Determine the [x, y] coordinate at the center of the cell enclosing the given text.  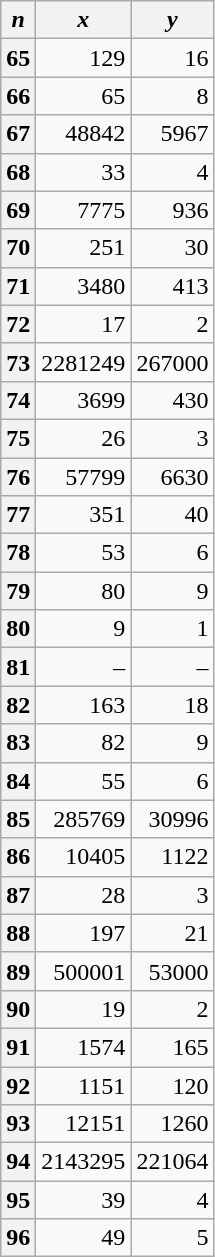
96 [18, 1238]
5967 [172, 134]
39 [84, 1200]
57799 [84, 477]
251 [84, 248]
12151 [84, 1124]
33 [84, 172]
3480 [84, 286]
1151 [84, 1085]
87 [18, 895]
73 [18, 362]
40 [172, 515]
1122 [172, 857]
30 [172, 248]
95 [18, 1200]
1574 [84, 1047]
85 [18, 819]
86 [18, 857]
67 [18, 134]
55 [84, 781]
74 [18, 400]
28 [84, 895]
71 [18, 286]
83 [18, 743]
3699 [84, 400]
n [18, 20]
88 [18, 933]
2281249 [84, 362]
77 [18, 515]
430 [172, 400]
10405 [84, 857]
90 [18, 1009]
84 [18, 781]
91 [18, 1047]
221064 [172, 1162]
18 [172, 705]
17 [84, 324]
69 [18, 210]
y [172, 20]
163 [84, 705]
16 [172, 58]
93 [18, 1124]
76 [18, 477]
5 [172, 1238]
49 [84, 1238]
78 [18, 553]
79 [18, 591]
197 [84, 933]
285769 [84, 819]
75 [18, 438]
7775 [84, 210]
8 [172, 96]
1 [172, 629]
6630 [172, 477]
81 [18, 667]
66 [18, 96]
30996 [172, 819]
500001 [84, 971]
72 [18, 324]
x [84, 20]
413 [172, 286]
21 [172, 933]
94 [18, 1162]
165 [172, 1047]
48842 [84, 134]
92 [18, 1085]
267000 [172, 362]
1260 [172, 1124]
53 [84, 553]
936 [172, 210]
19 [84, 1009]
68 [18, 172]
129 [84, 58]
70 [18, 248]
2143295 [84, 1162]
89 [18, 971]
120 [172, 1085]
26 [84, 438]
53000 [172, 971]
351 [84, 515]
